Return the (x, y) coordinate for the center point of the cell that contains the specified text.  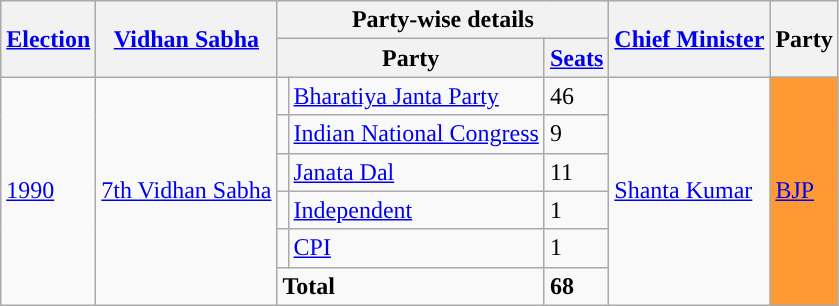
Indian National Congress (416, 134)
Bharatiya Janta Party (416, 96)
Seats (576, 58)
Chief Minister (690, 39)
Independent (416, 210)
9 (576, 134)
BJP (804, 191)
Party-wise details (443, 20)
Shanta Kumar (690, 191)
68 (576, 286)
46 (576, 96)
Vidhan Sabha (186, 39)
Election (48, 39)
Total (410, 286)
CPI (416, 248)
1990 (48, 191)
7th Vidhan Sabha (186, 191)
11 (576, 172)
Janata Dal (416, 172)
